Extract the [x, y] coordinate from the center of the cell holding the provided text.  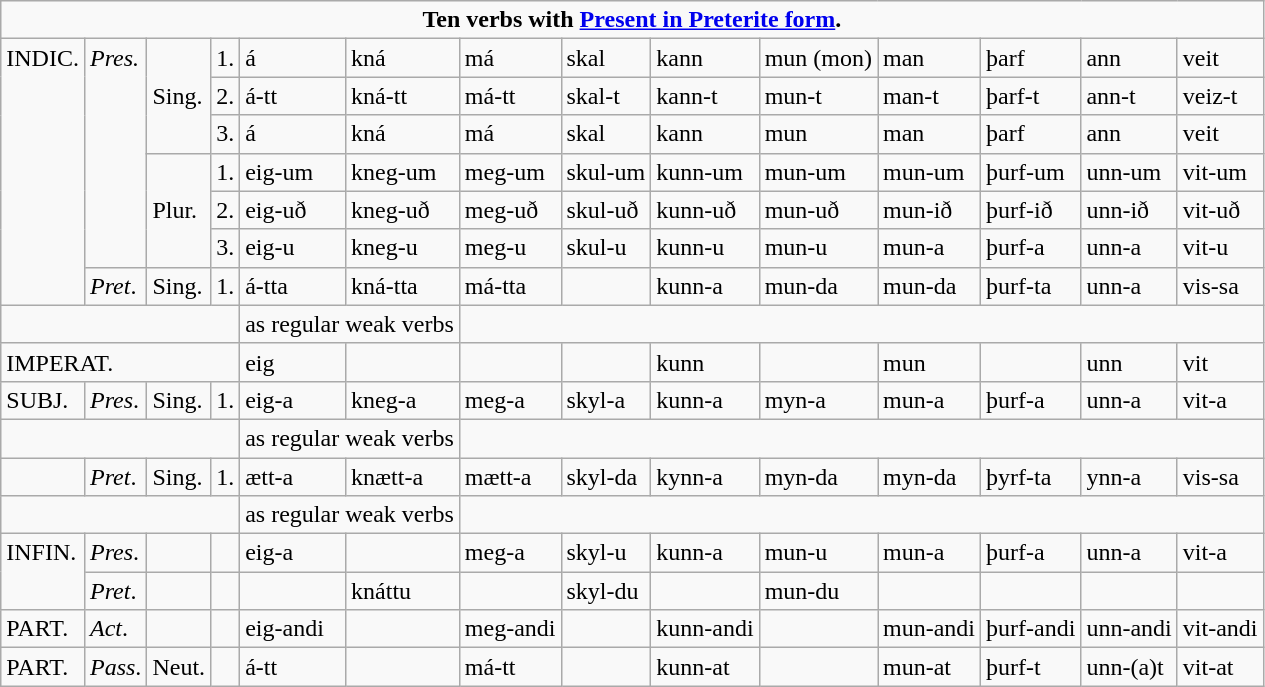
þarf-t [1031, 96]
kneg-a [403, 400]
knáttu [403, 591]
Plur. [179, 210]
eig-um [293, 172]
kunn-um [705, 172]
vit-uð [1220, 210]
kná-tta [403, 286]
mun-du [818, 591]
kunn-uð [705, 210]
ann-t [1129, 96]
skyl-da [606, 477]
skul-uð [606, 210]
vit [1220, 362]
mun-andi [930, 629]
unn-ið [1129, 210]
myn-a [818, 400]
kynn-a [705, 477]
veiz-t [1220, 96]
skul-um [606, 172]
þurf-um [1031, 172]
unn [1129, 362]
þurf-t [1031, 667]
eig-andi [293, 629]
þyrf-ta [1031, 477]
kann-t [705, 96]
mun-at [930, 667]
Pass. [115, 667]
meg-uð [510, 210]
þurf-ið [1031, 210]
kunn [705, 362]
Act. [115, 629]
þurf-ta [1031, 286]
eig-uð [293, 210]
IMPERAT. [120, 362]
meg-andi [510, 629]
mætt-a [510, 477]
kunn-u [705, 248]
Ten verbs with Present in Preterite form. [632, 20]
vit-u [1220, 248]
skyl-du [606, 591]
þurf-andi [1031, 629]
kneg-um [403, 172]
INFIN. [43, 572]
á-tta [293, 286]
SUBJ. [43, 400]
meg-u [510, 248]
má-tta [510, 286]
kunn-at [705, 667]
unn-andi [1129, 629]
mun-uð [818, 210]
unn-um [1129, 172]
vit-andi [1220, 629]
knætt-a [403, 477]
mun-ið [930, 210]
kneg-u [403, 248]
mun (mon) [818, 58]
kná-tt [403, 96]
kneg-uð [403, 210]
kunn-andi [705, 629]
unn-(a)t [1129, 667]
skyl-u [606, 553]
Neut. [179, 667]
ynn-a [1129, 477]
man-t [930, 96]
skal-t [606, 96]
eig [293, 362]
INDIC. [43, 172]
vit-um [1220, 172]
vit-at [1220, 667]
meg-um [510, 172]
eig-u [293, 248]
mun-t [818, 96]
ætt-a [293, 477]
skyl-a [606, 400]
skul-u [606, 248]
